Capture the cell that displays the provided text and extract its [X, Y] central coordinate. 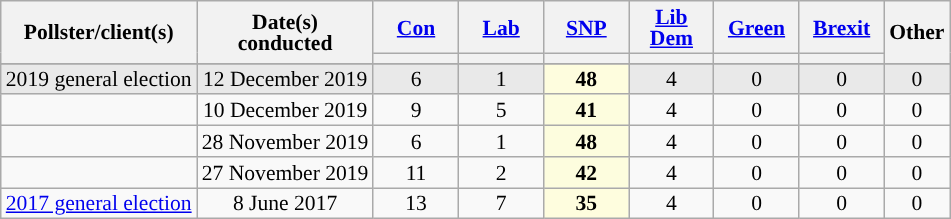
5 [502, 110]
SNP [586, 27]
35 [586, 204]
42 [586, 172]
Pollster/client(s) [99, 32]
Date(s)conducted [286, 32]
12 December 2019 [286, 78]
2 [502, 172]
Lib Dem [672, 27]
9 [416, 110]
Green [756, 27]
Con [416, 27]
27 November 2019 [286, 172]
41 [586, 110]
2017 general election [99, 204]
28 November 2019 [286, 142]
2019 general election [99, 78]
11 [416, 172]
10 December 2019 [286, 110]
7 [502, 204]
Brexit [842, 27]
8 June 2017 [286, 204]
Lab [502, 27]
Other [916, 32]
13 [416, 204]
